Return [x, y] of the center of cell containing provided text 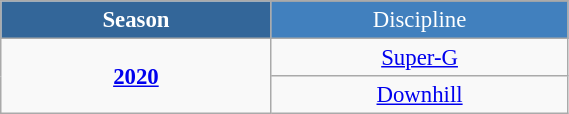
Super-G [420, 58]
Season [136, 20]
Discipline [420, 20]
Downhill [420, 95]
2020 [136, 76]
